Search for the cell housing the specified text and yield its [x, y] center coordinate. 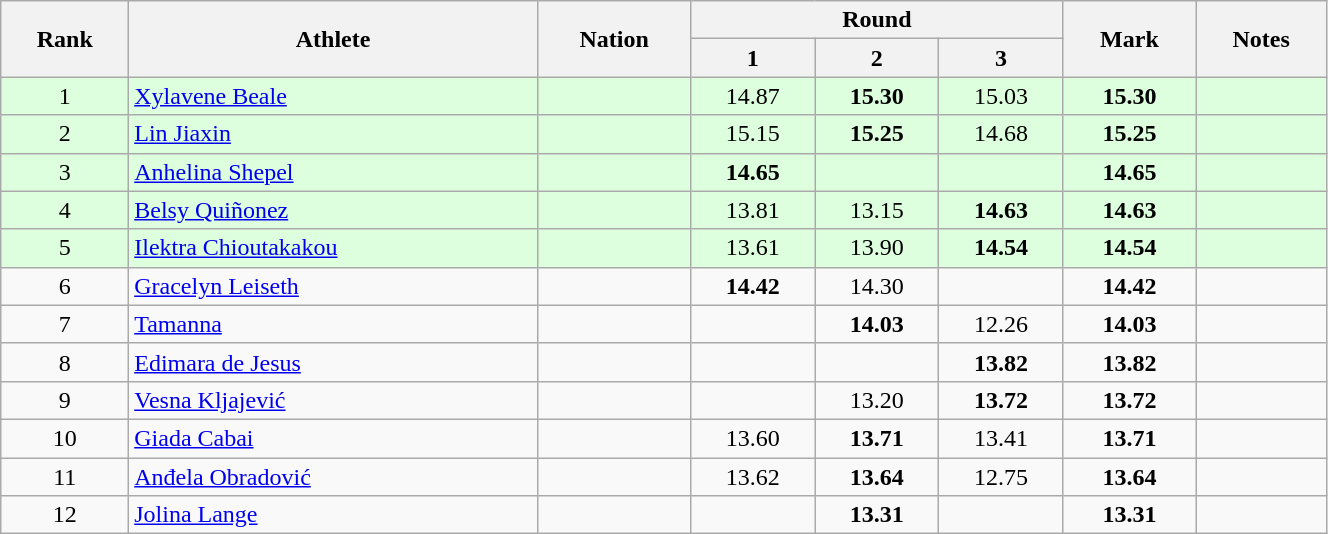
13.90 [877, 248]
10 [65, 438]
12.75 [1001, 477]
Xylavene Beale [334, 96]
15.15 [753, 134]
Tamanna [334, 324]
Notes [1262, 39]
7 [65, 324]
Edimara de Jesus [334, 362]
Anhelina Shepel [334, 172]
6 [65, 286]
13.81 [753, 210]
13.20 [877, 400]
14.68 [1001, 134]
13.60 [753, 438]
13.41 [1001, 438]
12.26 [1001, 324]
Nation [614, 39]
14.87 [753, 96]
14.30 [877, 286]
Gracelyn Leiseth [334, 286]
Lin Jiaxin [334, 134]
Athlete [334, 39]
Belsy Quiñonez [334, 210]
Round [877, 20]
Mark [1130, 39]
13.15 [877, 210]
9 [65, 400]
Ilektra Chioutakakou [334, 248]
8 [65, 362]
Anđela Obradović [334, 477]
4 [65, 210]
Jolina Lange [334, 515]
13.61 [753, 248]
12 [65, 515]
Giada Cabai [334, 438]
Rank [65, 39]
15.03 [1001, 96]
13.62 [753, 477]
11 [65, 477]
5 [65, 248]
Vesna Kljajević [334, 400]
